Provide the [x, y] coordinate of the cell's center where the given text is located.  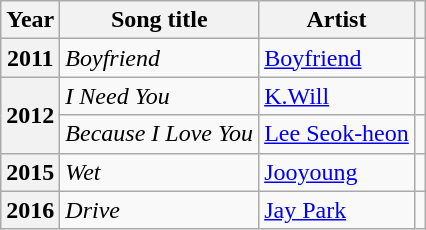
Year [30, 20]
2011 [30, 58]
2016 [30, 210]
I Need You [160, 96]
Drive [160, 210]
Lee Seok-heon [337, 134]
2015 [30, 172]
Jay Park [337, 210]
Artist [337, 20]
Song title [160, 20]
K.Will [337, 96]
Because I Love You [160, 134]
2012 [30, 115]
Jooyoung [337, 172]
Wet [160, 172]
